Return the [X, Y] coordinate for the center point of the cell that contains the specified text.  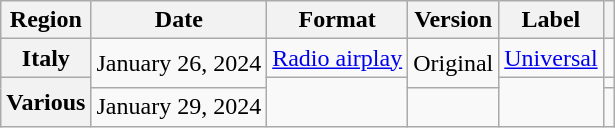
Format [338, 20]
Italy [46, 58]
Various [46, 102]
Label [551, 20]
Region [46, 20]
Date [179, 20]
Radio airplay [338, 58]
Original [454, 64]
Universal [551, 58]
January 26, 2024 [179, 64]
January 29, 2024 [179, 107]
Version [454, 20]
